Locate the cell with the specified text and output its [x, y] center coordinate. 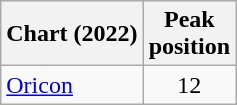
Oricon [72, 85]
12 [189, 85]
Chart (2022) [72, 34]
Peakposition [189, 34]
